From the cell containing the given text, extract its center point as [x, y] coordinate. 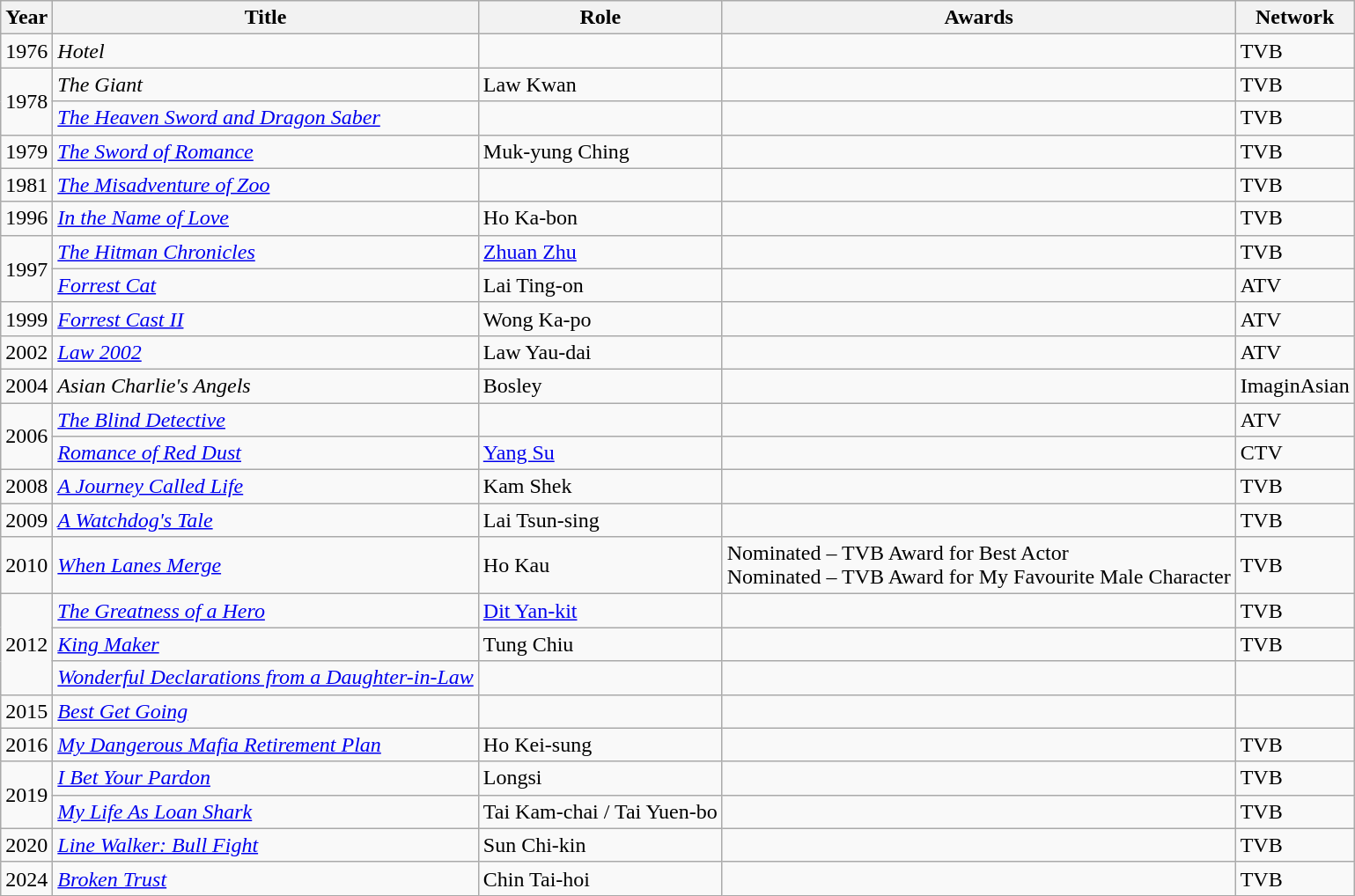
Best Get Going [266, 711]
ImaginAsian [1294, 386]
1978 [26, 101]
The Misadventure of Zoo [266, 185]
Romance of Red Dust [266, 453]
Law Yau-dai [600, 352]
Yang Su [600, 453]
2015 [26, 711]
The Blind Detective [266, 420]
Lai Tsun-sing [600, 520]
Law Kwan [600, 84]
Ho Ka-bon [600, 218]
Network [1294, 18]
Lai Ting-on [600, 285]
2009 [26, 520]
Tai Kam-chai / Tai Yuen-bo [600, 812]
Wonderful Declarations from a Daughter-in-Law [266, 678]
Law 2002 [266, 352]
Tung Chiu [600, 644]
Asian Charlie's Angels [266, 386]
Dit Yan-kit [600, 611]
1979 [26, 151]
Title [266, 18]
Broken Trust [266, 878]
1996 [26, 218]
2006 [26, 437]
Awards [979, 18]
1976 [26, 51]
The Greatness of a Hero [266, 611]
2010 [26, 565]
Longsi [600, 778]
Forrest Cat [266, 285]
2019 [26, 795]
CTV [1294, 453]
Sun Chi-kin [600, 845]
A Journey Called Life [266, 487]
Kam Shek [600, 487]
2004 [26, 386]
My Life As Loan Shark [266, 812]
Nominated – TVB Award for Best ActorNominated – TVB Award for My Favourite Male Character [979, 565]
Line Walker: Bull Fight [266, 845]
2024 [26, 878]
Hotel [266, 51]
When Lanes Merge [266, 565]
The Hitman Chronicles [266, 252]
Zhuan Zhu [600, 252]
1999 [26, 319]
2016 [26, 745]
2002 [26, 352]
Forrest Cast II [266, 319]
2020 [26, 845]
Year [26, 18]
I Bet Your Pardon [266, 778]
Bosley [600, 386]
My Dangerous Mafia Retirement Plan [266, 745]
2008 [26, 487]
Ho Kei-sung [600, 745]
King Maker [266, 644]
Chin Tai-hoi [600, 878]
1981 [26, 185]
Muk-yung Ching [600, 151]
2012 [26, 644]
The Heaven Sword and Dragon Saber [266, 118]
The Sword of Romance [266, 151]
A Watchdog's Tale [266, 520]
Role [600, 18]
Wong Ka-po [600, 319]
1997 [26, 268]
Ho Kau [600, 565]
In the Name of Love [266, 218]
The Giant [266, 84]
